From the cell containing the given text, extract its center point as [x, y] coordinate. 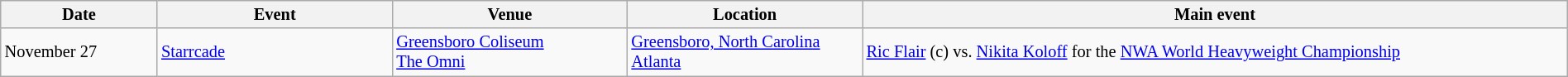
Starrcade [275, 52]
Event [275, 14]
Greensboro, North CarolinaAtlanta [745, 52]
Main event [1216, 14]
Location [745, 14]
Venue [509, 14]
Date [79, 14]
November 27 [79, 52]
Ric Flair (c) vs. Nikita Koloff for the NWA World Heavyweight Championship [1216, 52]
Greensboro ColiseumThe Omni [509, 52]
